Locate the cell with the specified text and output its [x, y] center coordinate. 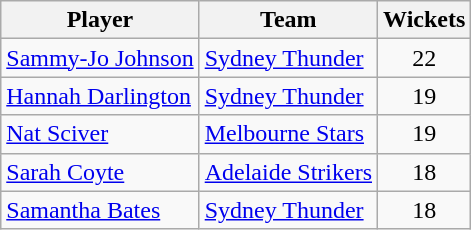
Melbourne Stars [288, 134]
Wickets [424, 20]
Team [288, 20]
Samantha Bates [100, 210]
Sarah Coyte [100, 172]
Sammy-Jo Johnson [100, 58]
Player [100, 20]
Adelaide Strikers [288, 172]
Hannah Darlington [100, 96]
22 [424, 58]
Nat Sciver [100, 134]
